Scan for the cell matching the given text and deliver its (X, Y) coordinate at center. 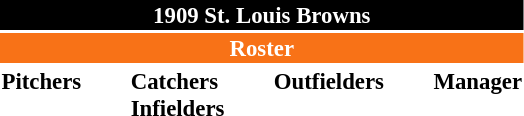
1909 St. Louis Browns (262, 15)
Roster (262, 48)
